Determine the [X, Y] coordinate at the center of the cell enclosing the given text.  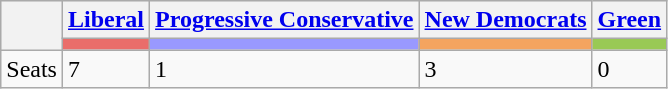
Seats [32, 69]
New Democrats [506, 20]
1 [284, 69]
Progressive Conservative [284, 20]
Liberal [106, 20]
3 [506, 69]
7 [106, 69]
Green [630, 20]
0 [630, 69]
